Find where the given text appears and provide that cell's center as [x, y] coordinate. 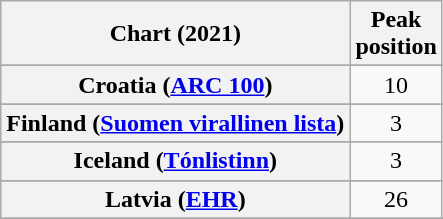
Peakposition [396, 34]
26 [396, 199]
Latvia (EHR) [176, 199]
Croatia (ARC 100) [176, 85]
Iceland (Tónlistinn) [176, 161]
Chart (2021) [176, 34]
Finland (Suomen virallinen lista) [176, 123]
10 [396, 85]
